Scan for the cell matching the given text and deliver its [X, Y] coordinate at center. 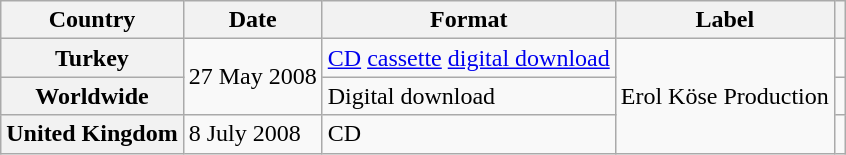
Turkey [92, 58]
CD [468, 134]
CD cassette digital download [468, 58]
Erol Köse Production [724, 96]
Country [92, 20]
Worldwide [92, 96]
Label [724, 20]
Format [468, 20]
United Kingdom [92, 134]
Date [252, 20]
8 July 2008 [252, 134]
27 May 2008 [252, 77]
Digital download [468, 96]
